Determine the [x, y] coordinate at the center of the cell enclosing the given text.  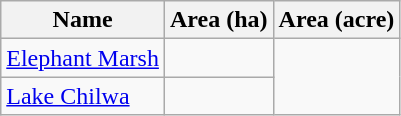
Lake Chilwa [83, 96]
Elephant Marsh [83, 58]
Area (ha) [218, 20]
Name [83, 20]
Area (acre) [336, 20]
